Scan for the cell matching the given text and deliver its (x, y) coordinate at center. 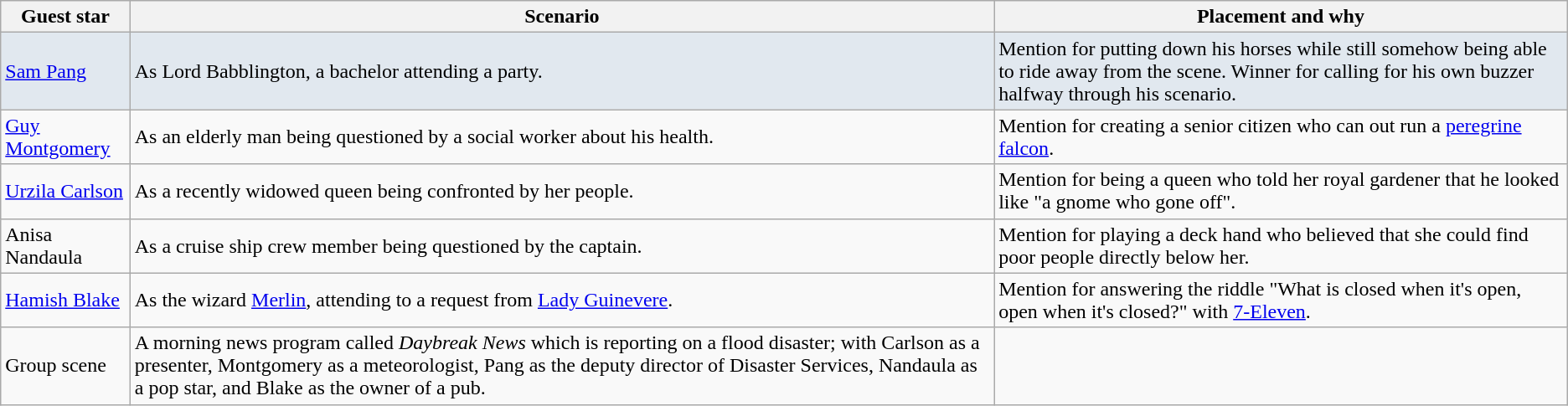
As the wizard Merlin, attending to a request from Lady Guinevere. (561, 300)
Guest star (65, 17)
As Lord Babblington, a bachelor attending a party. (561, 71)
Placement and why (1282, 17)
Mention for playing a deck hand who believed that she could find poor people directly below her. (1282, 246)
As a recently widowed queen being confronted by her people. (561, 191)
As an elderly man being questioned by a social worker about his health. (561, 137)
Sam Pang (65, 71)
Anisa Nandaula (65, 246)
As a cruise ship crew member being questioned by the captain. (561, 246)
Hamish Blake (65, 300)
Scenario (561, 17)
Urzila Carlson (65, 191)
Mention for creating a senior citizen who can out run a peregrine falcon. (1282, 137)
Mention for answering the riddle "What is closed when it's open, open when it's closed?" with 7-Eleven. (1282, 300)
Group scene (65, 366)
Guy Montgomery (65, 137)
Mention for being a queen who told her royal gardener that he looked like "a gnome who gone off". (1282, 191)
